Extract the (x, y) coordinate from the center of the cell holding the provided text.  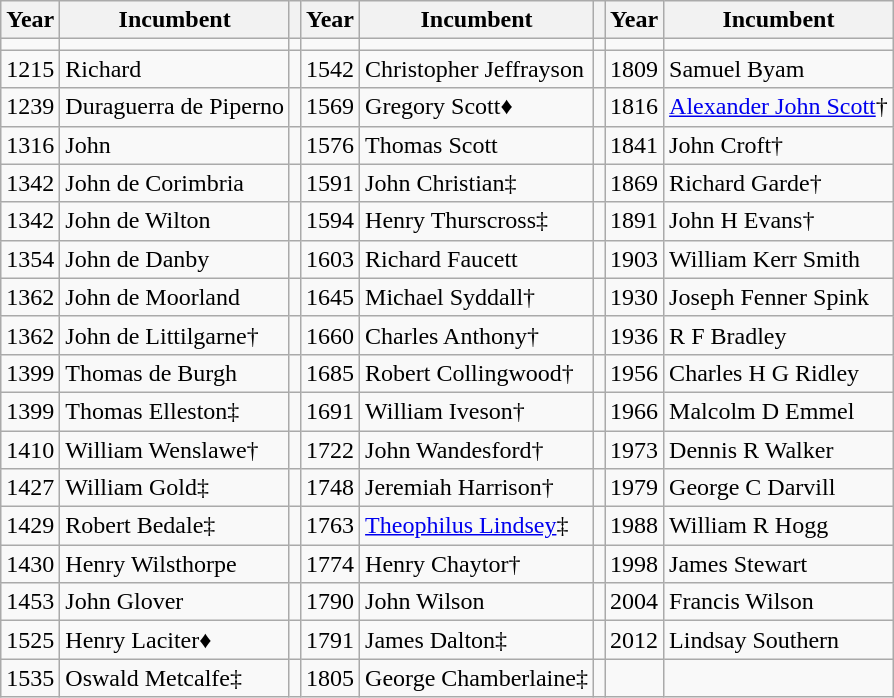
1660 (330, 335)
1685 (330, 373)
Henry Chaytor† (477, 564)
Thomas de Burgh (175, 373)
1956 (634, 373)
William Wenslawe† (175, 449)
John de Littilgarne† (175, 335)
1691 (330, 411)
1410 (30, 449)
1809 (634, 69)
Samuel Byam (779, 69)
John de Danby (175, 259)
Malcolm D Emmel (779, 411)
1998 (634, 564)
1591 (330, 183)
1239 (30, 107)
John Christian‡ (477, 183)
Lindsay Southern (779, 640)
1869 (634, 183)
1979 (634, 488)
John Croft† (779, 145)
Michael Syddall† (477, 297)
Dennis R Walker (779, 449)
John de Corimbria (175, 183)
Oswald Metcalfe‡ (175, 678)
1790 (330, 602)
1763 (330, 526)
Henry Wilsthorpe (175, 564)
1722 (330, 449)
1316 (30, 145)
John H Evans† (779, 221)
1427 (30, 488)
John Wilson (477, 602)
Charles H G Ridley (779, 373)
John (175, 145)
Robert Bedale‡ (175, 526)
2012 (634, 640)
1429 (30, 526)
William Iveson† (477, 411)
Christopher Jeffrayson (477, 69)
1453 (30, 602)
1748 (330, 488)
Jeremiah Harrison† (477, 488)
William Kerr Smith (779, 259)
Thomas Scott (477, 145)
William Gold‡ (175, 488)
Richard (175, 69)
1805 (330, 678)
George C Darvill (779, 488)
R F Bradley (779, 335)
1603 (330, 259)
John de Moorland (175, 297)
William R Hogg (779, 526)
1903 (634, 259)
Francis Wilson (779, 602)
1576 (330, 145)
Charles Anthony† (477, 335)
1645 (330, 297)
John Wandesford† (477, 449)
1535 (30, 678)
1973 (634, 449)
1816 (634, 107)
Thomas Elleston‡ (175, 411)
1988 (634, 526)
2004 (634, 602)
George Chamberlaine‡ (477, 678)
1841 (634, 145)
1569 (330, 107)
1594 (330, 221)
Alexander John Scott† (779, 107)
1791 (330, 640)
Henry Laciter♦ (175, 640)
1430 (30, 564)
1525 (30, 640)
1936 (634, 335)
1891 (634, 221)
James Stewart (779, 564)
James Dalton‡ (477, 640)
John de Wilton (175, 221)
1966 (634, 411)
Richard Faucett (477, 259)
Henry Thurscross‡ (477, 221)
1774 (330, 564)
1930 (634, 297)
Robert Collingwood† (477, 373)
Gregory Scott♦ (477, 107)
Theophilus Lindsey‡ (477, 526)
Duraguerra de Piperno (175, 107)
1542 (330, 69)
1354 (30, 259)
Richard Garde† (779, 183)
Joseph Fenner Spink (779, 297)
John Glover (175, 602)
1215 (30, 69)
